Return (X, Y) of the center of cell containing provided text 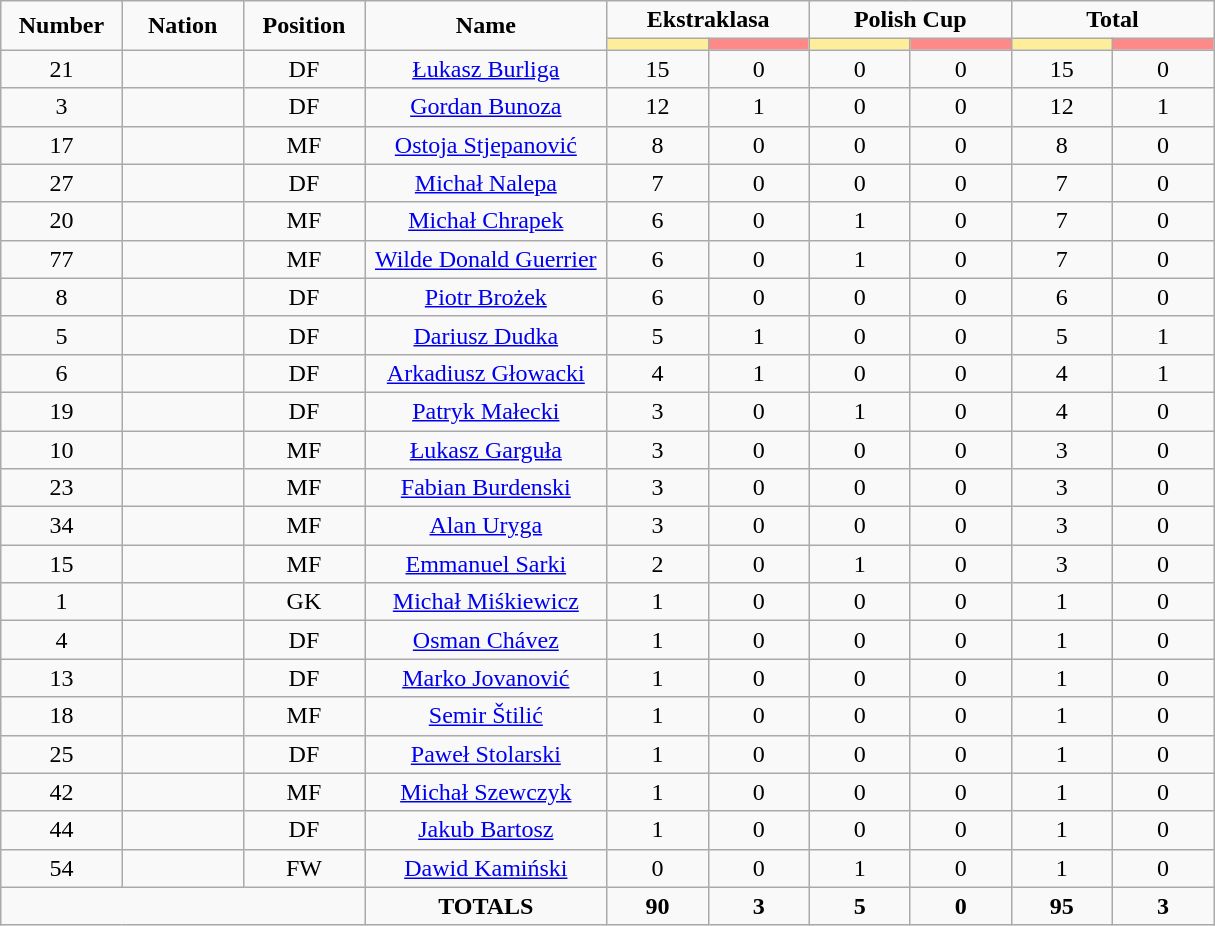
Łukasz Burliga (486, 69)
Osman Chávez (486, 640)
Polish Cup (910, 20)
17 (62, 145)
44 (62, 830)
Marko Jovanović (486, 678)
25 (62, 754)
Number (62, 26)
Michał Miśkiewicz (486, 602)
Total (1112, 20)
42 (62, 792)
10 (62, 449)
TOTALS (486, 906)
FW (304, 868)
Michał Szewczyk (486, 792)
Michał Chrapek (486, 221)
Arkadiusz Głowacki (486, 373)
Łukasz Garguła (486, 449)
90 (658, 906)
Paweł Stolarski (486, 754)
27 (62, 183)
Position (304, 26)
Wilde Donald Guerrier (486, 259)
Dawid Kamiński (486, 868)
23 (62, 488)
Nation (182, 26)
20 (62, 221)
Name (486, 26)
Fabian Burdenski (486, 488)
Semir Štilić (486, 716)
77 (62, 259)
GK (304, 602)
Piotr Brożek (486, 297)
Alan Uryga (486, 526)
95 (1062, 906)
Jakub Bartosz (486, 830)
Michał Nalepa (486, 183)
54 (62, 868)
Ekstraklasa (708, 20)
34 (62, 526)
19 (62, 411)
Patryk Małecki (486, 411)
18 (62, 716)
Gordan Bunoza (486, 107)
13 (62, 678)
Dariusz Dudka (486, 335)
Emmanuel Sarki (486, 564)
Ostoja Stjepanović (486, 145)
2 (658, 564)
21 (62, 69)
